Find where the given text appears and provide that cell's center as [X, Y] coordinate. 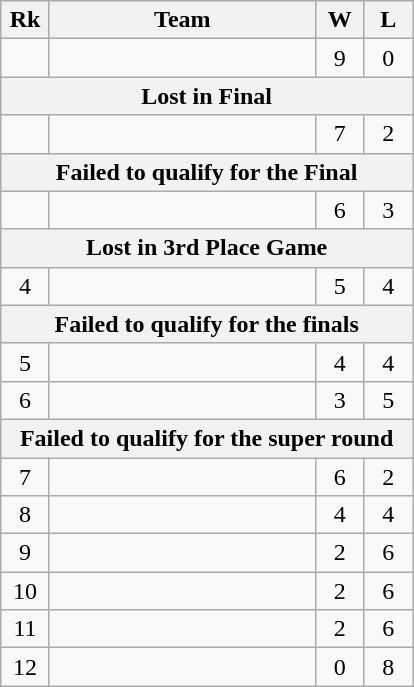
11 [26, 629]
Lost in Final [207, 96]
Team [182, 20]
Failed to qualify for the Final [207, 172]
L [388, 20]
Failed to qualify for the finals [207, 324]
Rk [26, 20]
12 [26, 667]
10 [26, 591]
Failed to qualify for the super round [207, 438]
Lost in 3rd Place Game [207, 248]
W [340, 20]
